Extract the [x, y] coordinate from the center of the cell holding the provided text.  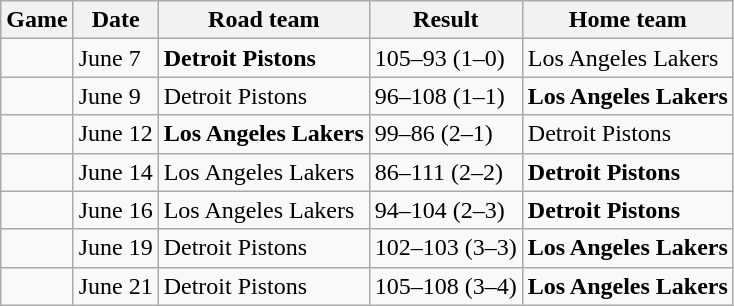
Date [116, 20]
99–86 (2–1) [446, 134]
June 14 [116, 172]
102–103 (3–3) [446, 248]
June 12 [116, 134]
Home team [628, 20]
Result [446, 20]
June 21 [116, 286]
June 16 [116, 210]
94–104 (2–3) [446, 210]
105–93 (1–0) [446, 58]
86–111 (2–2) [446, 172]
96–108 (1–1) [446, 96]
June 9 [116, 96]
Game [37, 20]
Road team [264, 20]
105–108 (3–4) [446, 286]
June 19 [116, 248]
June 7 [116, 58]
